Provide the (x, y) coordinate of the cell's center where the given text is located.  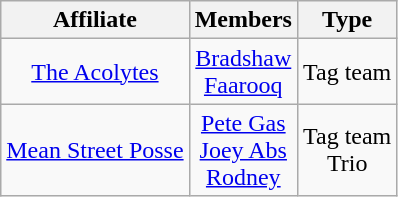
Pete GasJoey AbsRodney (243, 150)
Affiliate (95, 20)
BradshawFaarooq (243, 72)
Members (243, 20)
Tag teamTrio (346, 150)
Tag team (346, 72)
Mean Street Posse (95, 150)
The Acolytes (95, 72)
Type (346, 20)
